Capture the cell that displays the provided text and extract its (x, y) central coordinate. 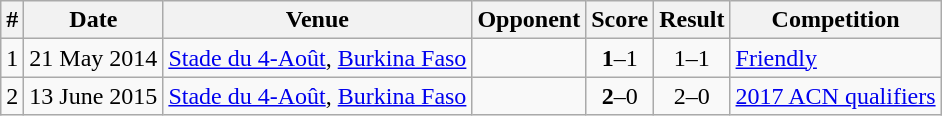
Venue (318, 20)
13 June 2015 (94, 96)
Score (620, 20)
# (12, 20)
2017 ACN qualifiers (836, 96)
Friendly (836, 58)
1 (12, 58)
Competition (836, 20)
Date (94, 20)
Opponent (529, 20)
Result (692, 20)
2 (12, 96)
21 May 2014 (94, 58)
